Pinpoint the cell where the given text exists, returning its (x, y) midpoint coordinate. 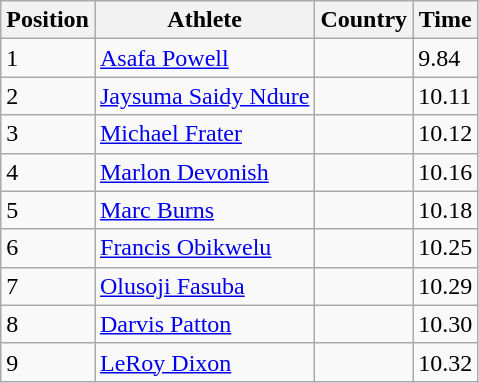
Jaysuma Saidy Ndure (204, 96)
Darvis Patton (204, 324)
10.18 (446, 210)
1 (48, 58)
10.30 (446, 324)
Country (364, 20)
Time (446, 20)
Marlon Devonish (204, 172)
3 (48, 134)
7 (48, 286)
4 (48, 172)
2 (48, 96)
9.84 (446, 58)
LeRoy Dixon (204, 362)
Position (48, 20)
6 (48, 248)
10.29 (446, 286)
5 (48, 210)
Michael Frater (204, 134)
Athlete (204, 20)
10.11 (446, 96)
Marc Burns (204, 210)
Olusoji Fasuba (204, 286)
9 (48, 362)
8 (48, 324)
Francis Obikwelu (204, 248)
10.32 (446, 362)
10.25 (446, 248)
Asafa Powell (204, 58)
10.16 (446, 172)
10.12 (446, 134)
